Return the (x, y) coordinate for the center point of the cell that contains the specified text.  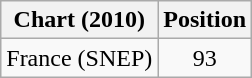
93 (205, 58)
Chart (2010) (80, 20)
France (SNEP) (80, 58)
Position (205, 20)
